Scan for the cell matching the given text and deliver its (x, y) coordinate at center. 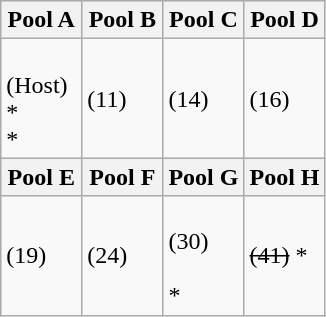
(14) (204, 98)
(30) * (204, 256)
(41) * (284, 256)
Pool F (122, 177)
Pool B (122, 20)
(24) (122, 256)
Pool A (42, 20)
Pool C (204, 20)
Pool E (42, 177)
(19) (42, 256)
Pool H (284, 177)
(11) (122, 98)
(Host) * * (42, 98)
Pool G (204, 177)
(16) (284, 98)
Pool D (284, 20)
